Capture the cell that displays the provided text and extract its [X, Y] central coordinate. 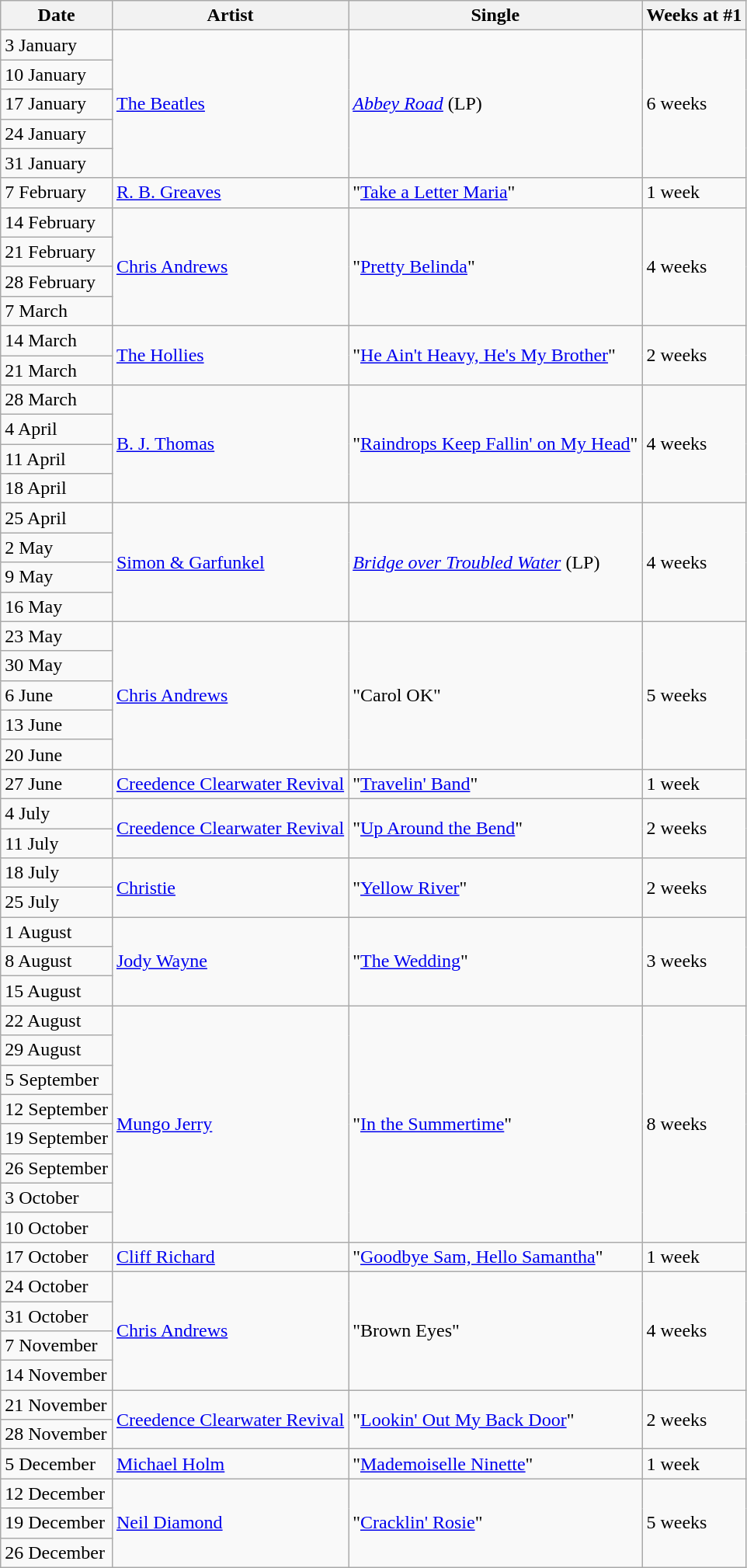
6 June [57, 695]
4 April [57, 429]
The Beatles [230, 104]
30 May [57, 666]
6 weeks [694, 104]
11 April [57, 459]
18 April [57, 488]
"Take a Letter Maria" [495, 193]
"The Wedding" [495, 961]
"Goodbye Sam, Hello Samantha" [495, 1257]
B. J. Thomas [230, 444]
25 April [57, 518]
8 August [57, 961]
28 February [57, 281]
20 June [57, 754]
18 July [57, 873]
12 December [57, 1493]
"He Ain't Heavy, He's My Brother" [495, 355]
Single [495, 16]
31 October [57, 1316]
7 February [57, 193]
"Lookin' Out My Back Door" [495, 1420]
Abbey Road (LP) [495, 104]
17 October [57, 1257]
Cliff Richard [230, 1257]
27 June [57, 784]
24 October [57, 1286]
"Carol OK" [495, 695]
22 August [57, 1020]
29 August [57, 1050]
12 September [57, 1109]
2 May [57, 548]
8 weeks [694, 1124]
Jody Wayne [230, 961]
26 September [57, 1168]
3 October [57, 1198]
3 weeks [694, 961]
19 September [57, 1139]
"Mademoiselle Ninette" [495, 1464]
"Pretty Belinda" [495, 266]
Date [57, 16]
"Brown Eyes" [495, 1330]
21 March [57, 370]
"Yellow River" [495, 888]
"Raindrops Keep Fallin' on My Head" [495, 444]
13 June [57, 725]
23 May [57, 636]
"Cracklin' Rosie" [495, 1523]
14 November [57, 1375]
31 January [57, 163]
Bridge over Troubled Water (LP) [495, 562]
"Up Around the Bend" [495, 828]
11 July [57, 843]
"Travelin' Band" [495, 784]
3 January [57, 45]
10 October [57, 1227]
7 March [57, 311]
19 December [57, 1523]
Mungo Jerry [230, 1124]
28 March [57, 400]
Neil Diamond [230, 1523]
21 February [57, 252]
7 November [57, 1346]
17 January [57, 104]
14 March [57, 340]
14 February [57, 222]
15 August [57, 991]
4 July [57, 813]
Simon & Garfunkel [230, 562]
Weeks at #1 [694, 16]
1 August [57, 932]
Michael Holm [230, 1464]
Christie [230, 888]
"In the Summertime" [495, 1124]
Artist [230, 16]
24 January [57, 134]
10 January [57, 75]
5 September [57, 1080]
R. B. Greaves [230, 193]
The Hollies [230, 355]
28 November [57, 1434]
5 December [57, 1464]
25 July [57, 902]
16 May [57, 607]
26 December [57, 1552]
21 November [57, 1405]
9 May [57, 577]
